Locate the cell with the specified text and output its (x, y) center coordinate. 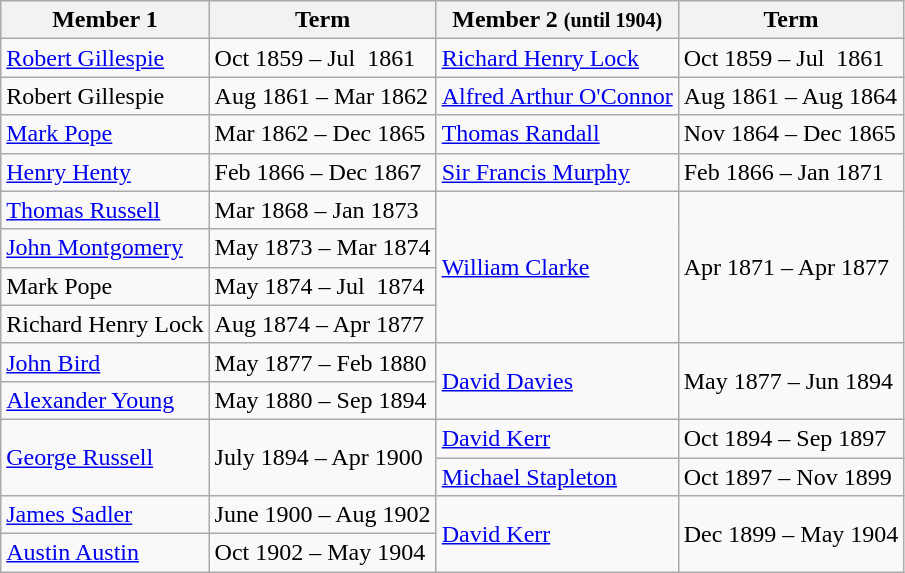
Thomas Russell (105, 210)
James Sadler (105, 515)
Sir Francis Murphy (557, 172)
Feb 1866 – Jan 1871 (791, 172)
Feb 1866 – Dec 1867 (322, 172)
Member 2 (until 1904) (557, 20)
David Davies (557, 381)
Oct 1897 – Nov 1899 (791, 477)
Oct 1902 – May 1904 (322, 553)
Aug 1874 – Apr 1877 (322, 324)
Aug 1861 – Aug 1864 (791, 96)
Dec 1899 – May 1904 (791, 534)
May 1873 – Mar 1874 (322, 248)
Apr 1871 – Apr 1877 (791, 267)
Oct 1894 – Sep 1897 (791, 438)
Austin Austin (105, 553)
June 1900 – Aug 1902 (322, 515)
Member 1 (105, 20)
Aug 1861 – Mar 1862 (322, 96)
July 1894 – Apr 1900 (322, 457)
Alfred Arthur O'Connor (557, 96)
Mar 1868 – Jan 1873 (322, 210)
Thomas Randall (557, 134)
John Bird (105, 362)
Alexander Young (105, 400)
May 1877 – Feb 1880 (322, 362)
Nov 1864 – Dec 1865 (791, 134)
May 1880 – Sep 1894 (322, 400)
Michael Stapleton (557, 477)
William Clarke (557, 267)
John Montgomery (105, 248)
May 1877 – Jun 1894 (791, 381)
Mar 1862 – Dec 1865 (322, 134)
May 1874 – Jul 1874 (322, 286)
George Russell (105, 457)
Henry Henty (105, 172)
